Provide the [X, Y] coordinate of the cell's center where the given text is located.  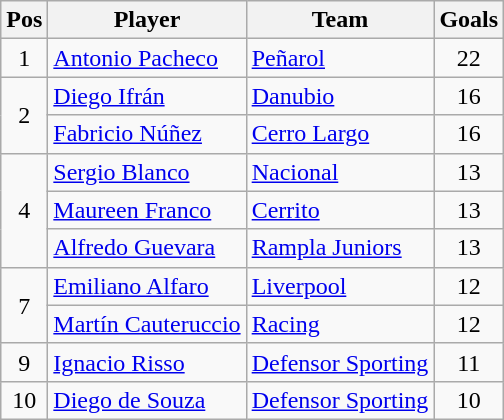
Team [340, 20]
Diego Ifrán [147, 96]
Sergio Blanco [147, 172]
Cerro Largo [340, 134]
Liverpool [340, 286]
Diego de Souza [147, 400]
22 [469, 58]
Danubio [340, 96]
9 [24, 362]
11 [469, 362]
Fabricio Núñez [147, 134]
Maureen Franco [147, 210]
1 [24, 58]
7 [24, 305]
Rampla Juniors [340, 248]
Racing [340, 324]
Antonio Pacheco [147, 58]
2 [24, 115]
Nacional [340, 172]
Martín Cauteruccio [147, 324]
Alfredo Guevara [147, 248]
Pos [24, 20]
Cerrito [340, 210]
4 [24, 210]
Player [147, 20]
Peñarol [340, 58]
Ignacio Risso [147, 362]
Emiliano Alfaro [147, 286]
Goals [469, 20]
